Provide the [x, y] coordinate of the cell's center where the given text is located.  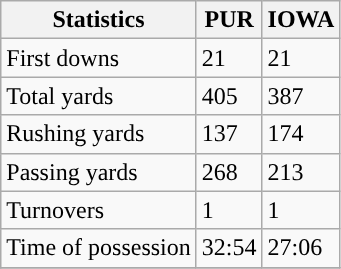
405 [229, 96]
IOWA [301, 20]
387 [301, 96]
Turnovers [99, 210]
32:54 [229, 248]
174 [301, 134]
PUR [229, 20]
First downs [99, 58]
137 [229, 134]
Rushing yards [99, 134]
Time of possession [99, 248]
213 [301, 172]
Passing yards [99, 172]
27:06 [301, 248]
Statistics [99, 20]
268 [229, 172]
Total yards [99, 96]
